Determine the (X, Y) coordinate at the center of the cell enclosing the given text.  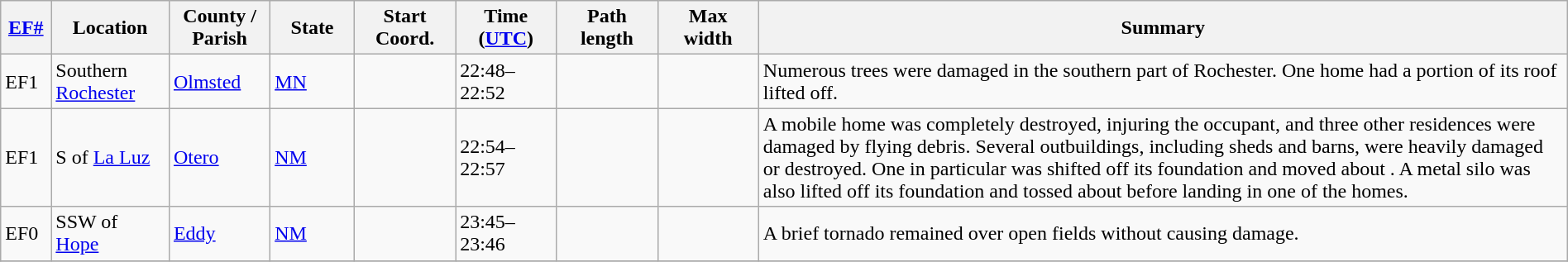
State (313, 28)
SSW of Hope (111, 233)
A brief tornado remained over open fields without causing damage. (1163, 233)
EF0 (26, 233)
S of La Luz (111, 157)
Max width (708, 28)
22:48–22:52 (506, 81)
EF# (26, 28)
Eddy (219, 233)
Location (111, 28)
Summary (1163, 28)
MN (313, 81)
County / Parish (219, 28)
Path length (607, 28)
Southern Rochester (111, 81)
23:45–23:46 (506, 233)
Numerous trees were damaged in the southern part of Rochester. One home had a portion of its roof lifted off. (1163, 81)
22:54–22:57 (506, 157)
Start Coord. (404, 28)
Olmsted (219, 81)
Time (UTC) (506, 28)
Otero (219, 157)
